For the text-containing cell, return its midpoint in [X, Y] coordinate format. 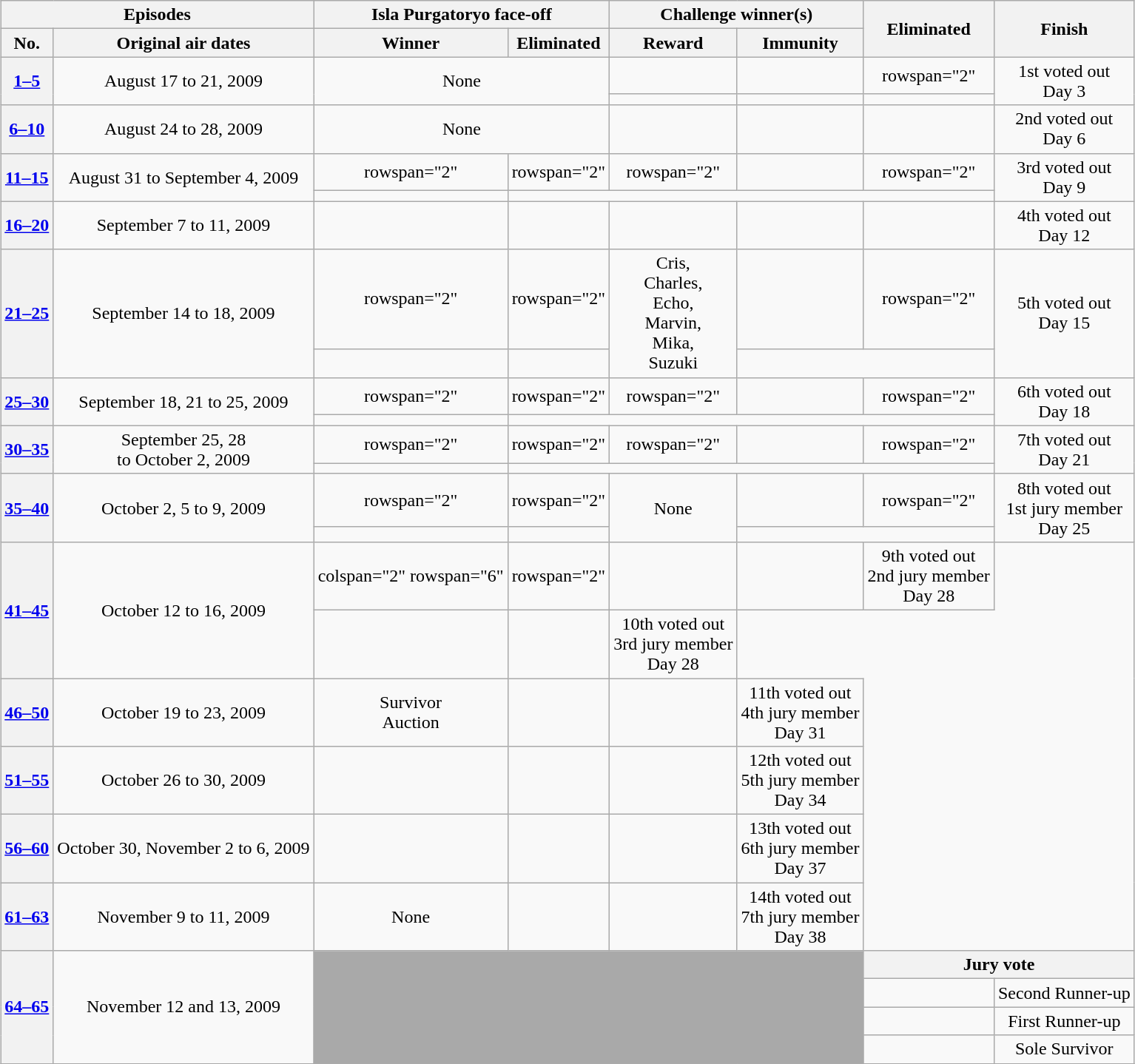
October 26 to 30, 2009 [183, 781]
1st voted outDay 3 [1064, 81]
13th voted out6th jury memberDay 37 [801, 849]
41–45 [27, 610]
Sole Survivor [1064, 1049]
October 12 to 16, 2009 [183, 610]
Episodes [157, 15]
September 7 to 11, 2009 [183, 225]
8th voted out1st jury memberDay 25 [1064, 508]
9th voted out2nd jury memberDay 28 [929, 576]
30–35 [27, 450]
September 18, 21 to 25, 2009 [183, 401]
August 31 to September 4, 2009 [183, 178]
6–10 [27, 129]
August 17 to 21, 2009 [183, 81]
Immunity [801, 43]
August 24 to 28, 2009 [183, 129]
14th voted out7th jury memberDay 38 [801, 917]
21–25 [27, 314]
First Runner-up [1064, 1021]
1–5 [27, 81]
51–55 [27, 781]
6th voted outDay 18 [1064, 401]
November 12 and 13, 2009 [183, 1007]
25–30 [27, 401]
September 25, 28to October 2, 2009 [183, 450]
64–65 [27, 1007]
colspan="2" rowspan="6" [411, 576]
October 2, 5 to 9, 2009 [183, 508]
11th voted out4th jury memberDay 31 [801, 712]
56–60 [27, 849]
Reward [673, 43]
12th voted out5th jury memberDay 34 [801, 781]
10th voted out3rd jury memberDay 28 [673, 644]
September 14 to 18, 2009 [183, 314]
5th voted outDay 15 [1064, 314]
Challenge winner(s) [737, 15]
Winner [411, 43]
October 30, November 2 to 6, 2009 [183, 849]
Jury vote [999, 965]
3rd voted outDay 9 [1064, 178]
61–63 [27, 917]
No. [27, 43]
Isla Purgatoryo face-off [462, 15]
Finish [1064, 29]
11–15 [27, 178]
October 19 to 23, 2009 [183, 712]
SurvivorAuction [411, 712]
46–50 [27, 712]
Cris,Charles,Echo,Marvin,Mika,Suzuki [673, 314]
Original air dates [183, 43]
4th voted outDay 12 [1064, 225]
35–40 [27, 508]
November 9 to 11, 2009 [183, 917]
2nd voted outDay 6 [1064, 129]
7th voted outDay 21 [1064, 450]
16–20 [27, 225]
Second Runner-up [1064, 993]
